Return (X, Y) of the center of cell containing provided text 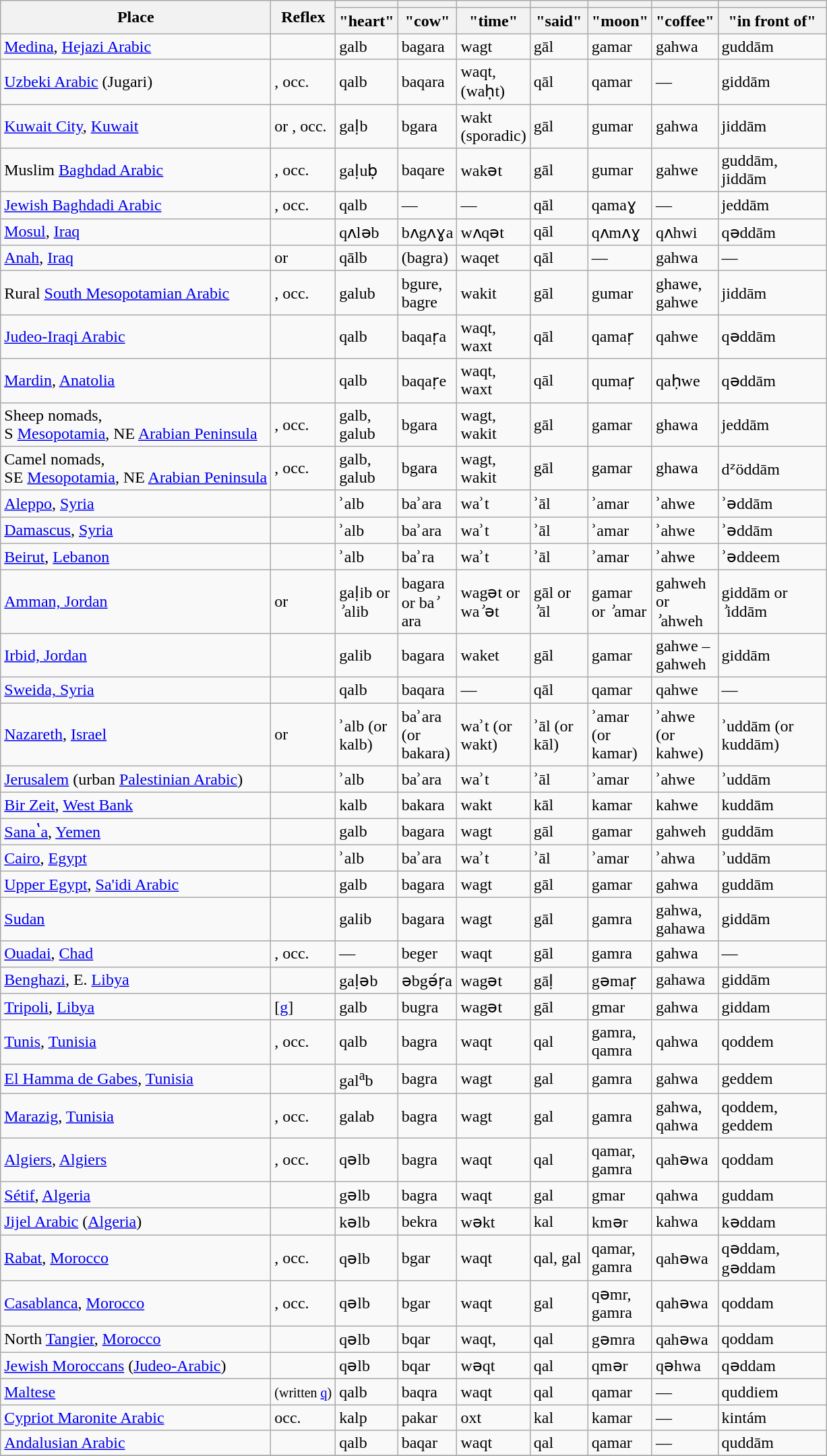
baʾara (or bakara) (427, 734)
kahwa (685, 1221)
Casablanca, Morocco (136, 1304)
kǝddam (772, 1221)
ʾǝddeem (772, 557)
qoddem (772, 1042)
kǝlb (367, 1221)
Mosul, Iraq (136, 232)
waqt, (waḥt) (493, 82)
waqt, (493, 1339)
baqra (427, 1392)
Judeo-Iraqi Arabic (136, 337)
baqaṛa (427, 337)
gāḷ (559, 980)
Rabat, Morocco (136, 1258)
Upper Egypt, Sa'idi Arabic (136, 884)
ǝbgǝ́ṛa (427, 980)
wǝkt (493, 1221)
Maltese (136, 1392)
gamra, qamra (620, 1042)
ʾalb (or kalb) (367, 734)
bʌgʌɣa (427, 232)
giddām or ʾiddām (772, 602)
Andalusian Arabic (136, 1443)
qumaṛ (620, 380)
giddam (772, 1007)
dᶻöddām (772, 468)
North Tangier, Morocco (136, 1339)
Place (136, 18)
gahweh (685, 832)
gaḷb (367, 125)
Rural South Mesopotamian Arabic (136, 293)
kahwe (685, 806)
wakit (493, 293)
"moon" (620, 21)
gaḷib or ʾalib (367, 602)
wakət (493, 170)
bagara or baʾ ara (427, 602)
"heart" (367, 21)
Kuwait City, Kuwait (136, 125)
baʾra (427, 557)
Sheep nomads,S Mesopotamia, NE Arabian Peninsula (136, 425)
galub (367, 293)
gahweh or ʾahweh (685, 602)
wagǝt or waʾǝt (493, 602)
(bagra) (427, 258)
gāl or ʾāl (559, 602)
Nazareth, Israel (136, 734)
quddām (772, 1443)
wʌqət (493, 232)
qəddām (772, 232)
geddem (772, 1079)
gǝmaṛ (620, 980)
Medina, Hejazi Arabic (136, 47)
occ. (303, 1418)
beger (427, 954)
gaḷuḅ (367, 170)
Tunis, Tunisia (136, 1042)
pakar (427, 1418)
or , occ. (303, 125)
ʾāl (or kāl) (559, 734)
Jewish Moroccans (Judeo-Arabic) (136, 1366)
Sanaʽa, Yemen (136, 832)
Sudan (136, 919)
ʾahwa (685, 858)
Sweida, Syria (136, 690)
Beirut, Lebanon (136, 557)
gahwe (685, 170)
Reflex (303, 18)
kalp (367, 1418)
Algiers, Algiers (136, 1159)
Irbid, Jordan (136, 655)
Marazig, Tunisia (136, 1116)
"cow" (427, 21)
qmǝr (620, 1366)
wakt (sporadic) (493, 125)
quddiem (772, 1392)
oxt (493, 1418)
bugra (427, 1007)
gahwa, gahawa (685, 919)
qǝddam (772, 1366)
qamaɣ (620, 206)
gahwa, qahwa (685, 1116)
Aleppo, Syria (136, 504)
Muslim Baghdad Arabic (136, 170)
"time" (493, 21)
guddām, jiddām (772, 170)
"in front of" (772, 21)
Ouadai, Chad (136, 954)
qǝddam, gǝddam (772, 1258)
ʾuddām (or kuddām) (772, 734)
[g] (303, 1007)
qal, gal (559, 1258)
baqaṛe (427, 380)
kmǝr (620, 1221)
El Hamma de Gabes, Tunisia (136, 1079)
qālb (367, 258)
qʌləb (367, 232)
Jijel Arabic (Algeria) (136, 1221)
qǝmr, gamra (620, 1304)
ʾahwe (or kahwe) (685, 734)
"coffee" (685, 21)
Benghazi, E. Libya (136, 980)
bakara (427, 806)
bgure, bagre (427, 293)
Cairo, Egypt (136, 858)
bekra (427, 1221)
kāl (559, 806)
gahawa (685, 980)
"said" (559, 21)
Jewish Baghdadi Arabic (136, 206)
wakt (493, 806)
Damascus, Syria (136, 530)
Jerusalem (urban Palestinian Arabic) (136, 779)
qaḥwe (685, 380)
guddam (772, 1195)
Sétif, Algeria (136, 1195)
qoddem, geddem (772, 1116)
kuddām (772, 806)
baqare (427, 170)
Camel nomads,SE Mesopotamia, NE Arabian Peninsula (136, 468)
wǝqt (493, 1366)
Tripoli, Libya (136, 1007)
gahwe – gahweh (685, 655)
kalb (367, 806)
waʾt (or wakt) (493, 734)
baqar (427, 1443)
qǝhwa (685, 1366)
ghawe, gahwe (685, 293)
Bir Zeit, West Bank (136, 806)
waqet (493, 258)
Mardin, Anatolia (136, 380)
kintám (772, 1418)
qʌhwi (685, 232)
ʾamar (or kamar) (620, 734)
waket (493, 655)
Uzbeki Arabic (Jugari) (136, 82)
(written q) (303, 1392)
Cypriot Maronite Arabic (136, 1418)
qamaṛ (620, 337)
qʌmʌɣ (620, 232)
gǝlb (367, 1195)
gaḷǝb (367, 980)
gamar or ʾamar (620, 602)
gǝmra (620, 1339)
Anah, Iraq (136, 258)
Amman, Jordan (136, 602)
